Provide the (x, y) coordinate of the cell's center where the given text is located.  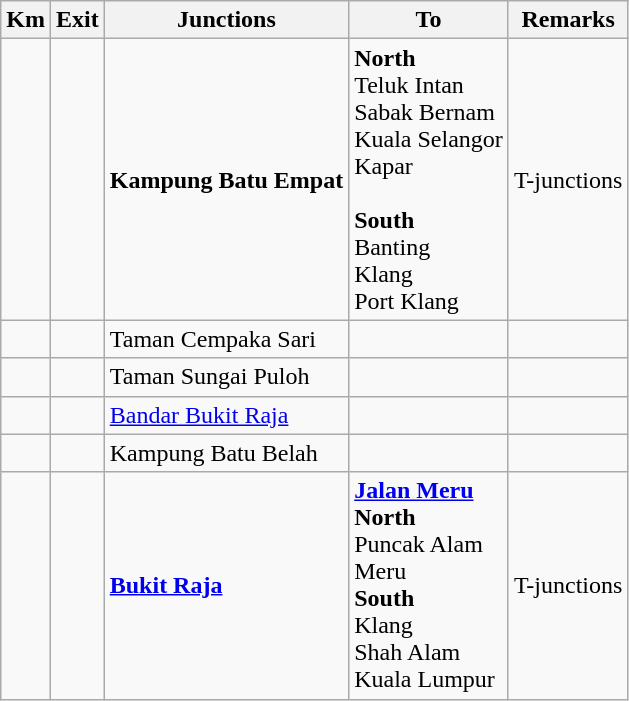
Km (26, 20)
Kampung Batu Belah (226, 453)
Taman Sungai Puloh (226, 377)
Bandar Bukit Raja (226, 415)
Junctions (226, 20)
Jalan MeruNorthPuncak AlamMeruSouthKlangShah AlamKuala Lumpur (429, 586)
North Teluk Intan Sabak Bernam Kuala Selangor KaparSouth Banting Klang Port Klang (429, 180)
Remarks (568, 20)
Bukit Raja (226, 586)
Exit (77, 20)
Taman Cempaka Sari (226, 339)
Kampung Batu Empat (226, 180)
To (429, 20)
